Capture the cell that displays the provided text and extract its (X, Y) central coordinate. 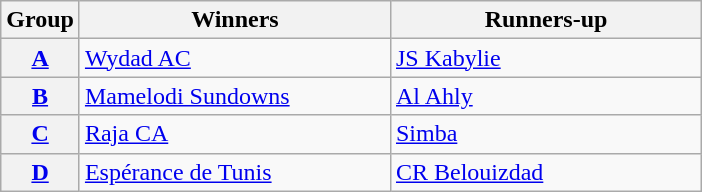
Wydad AC (234, 58)
Mamelodi Sundowns (234, 96)
Al Ahly (546, 96)
C (40, 134)
Runners-up (546, 20)
Espérance de Tunis (234, 172)
Winners (234, 20)
A (40, 58)
D (40, 172)
CR Belouizdad (546, 172)
Simba (546, 134)
Group (40, 20)
Raja CA (234, 134)
JS Kabylie (546, 58)
B (40, 96)
